From the cell containing the given text, extract its center point as (X, Y) coordinate. 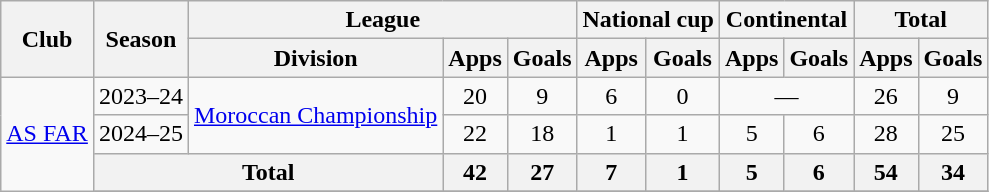
22 (475, 134)
34 (953, 172)
20 (475, 96)
Division (315, 58)
Continental (786, 20)
0 (682, 96)
Season (140, 39)
26 (886, 96)
25 (953, 134)
42 (475, 172)
2024–25 (140, 134)
Club (48, 39)
18 (542, 134)
AS FAR (48, 134)
27 (542, 172)
League (382, 20)
28 (886, 134)
54 (886, 172)
2023–24 (140, 96)
National cup (648, 20)
Moroccan Championship (315, 115)
— (786, 96)
7 (611, 172)
